From the cell containing the given text, extract its center point as (X, Y) coordinate. 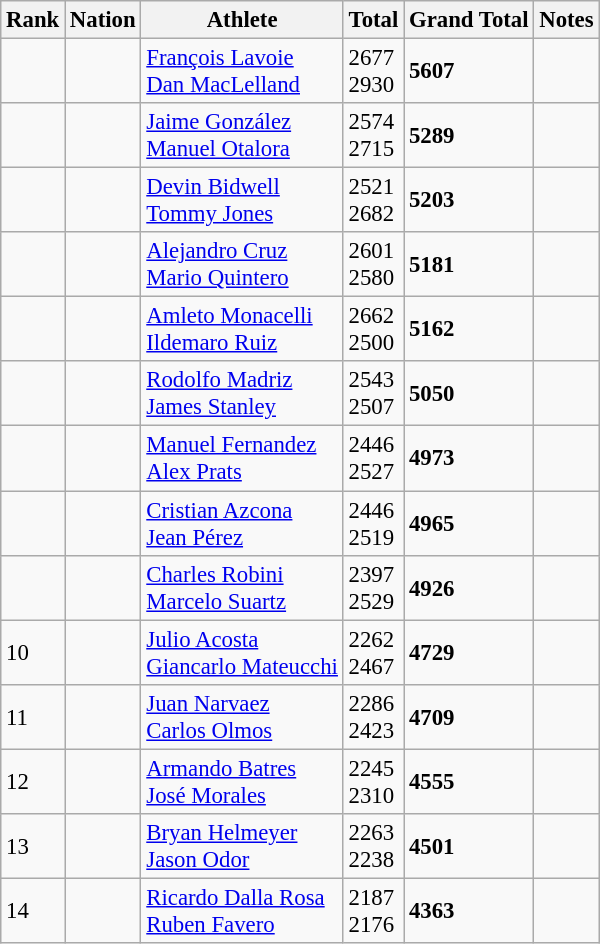
11 (33, 716)
13 (33, 846)
4973 (469, 458)
Julio AcostaGiancarlo Mateucchi (242, 652)
Grand Total (469, 20)
Ricardo Dalla RosaRuben Favero (242, 910)
2446 2519 (373, 524)
5607 (469, 72)
26772930 (373, 72)
Athlete (242, 20)
4501 (469, 846)
2662 2500 (373, 330)
12 (33, 782)
Bryan HelmeyerJason Odor (242, 846)
Devin BidwellTommy Jones (242, 200)
4729 (469, 652)
2286 2423 (373, 716)
Armando BatresJosé Morales (242, 782)
4926 (469, 588)
Cristian AzconaJean Pérez (242, 524)
Rank (33, 20)
4363 (469, 910)
5181 (469, 264)
Rodolfo MadrizJames Stanley (242, 394)
François LavoieDan MacLelland (242, 72)
Total (373, 20)
2601 2580 (373, 264)
5289 (469, 136)
5162 (469, 330)
Amleto MonacelliIldemaro Ruiz (242, 330)
5050 (469, 394)
Charles RobiniMarcelo Suartz (242, 588)
2245 2310 (373, 782)
25742715 (373, 136)
Juan NarvaezCarlos Olmos (242, 716)
5203 (469, 200)
2187 2176 (373, 910)
2446 2527 (373, 458)
Alejandro CruzMario Quintero (242, 264)
10 (33, 652)
2262 2467 (373, 652)
Manuel FernandezAlex Prats (242, 458)
2397 2529 (373, 588)
4555 (469, 782)
14 (33, 910)
4709 (469, 716)
Nation (103, 20)
Notes (566, 20)
2521 2682 (373, 200)
Jaime GonzálezManuel Otalora (242, 136)
2263 2238 (373, 846)
2543 2507 (373, 394)
4965 (469, 524)
